Find where the given text appears and provide that cell's center as (X, Y) coordinate. 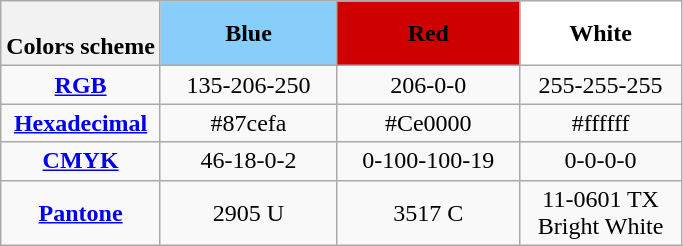
Red (429, 34)
2905 U (248, 212)
255-255-255 (600, 85)
11-0601 TX Bright White (600, 212)
#87cefa (248, 123)
Hexadecimal (81, 123)
46-18-0-2 (248, 161)
#Ce0000 (429, 123)
Pantone (81, 212)
3517 C (429, 212)
#ffffff (600, 123)
0-100-100-19 (429, 161)
White (600, 34)
RGB (81, 85)
CMYK (81, 161)
Colors scheme (81, 34)
Blue (248, 34)
0-0-0-0 (600, 161)
206-0-0 (429, 85)
135-206-250 (248, 85)
